For the text-containing cell, return its midpoint in (x, y) coordinate format. 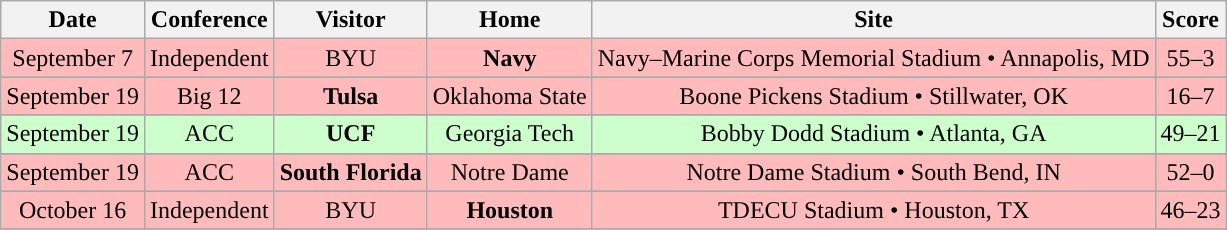
Score (1190, 20)
Notre Dame (510, 172)
49–21 (1190, 134)
Date (73, 20)
Oklahoma State (510, 96)
52–0 (1190, 172)
TDECU Stadium • Houston, TX (874, 210)
Boone Pickens Stadium • Stillwater, OK (874, 96)
UCF (350, 134)
Georgia Tech (510, 134)
Home (510, 20)
Tulsa (350, 96)
46–23 (1190, 210)
55–3 (1190, 58)
16–7 (1190, 96)
September 7 (73, 58)
Site (874, 20)
October 16 (73, 210)
Navy–Marine Corps Memorial Stadium • Annapolis, MD (874, 58)
Navy (510, 58)
South Florida (350, 172)
Houston (510, 210)
Visitor (350, 20)
Bobby Dodd Stadium • Atlanta, GA (874, 134)
Big 12 (209, 96)
Conference (209, 20)
Notre Dame Stadium • South Bend, IN (874, 172)
